Return [X, Y] of the center of cell containing provided text 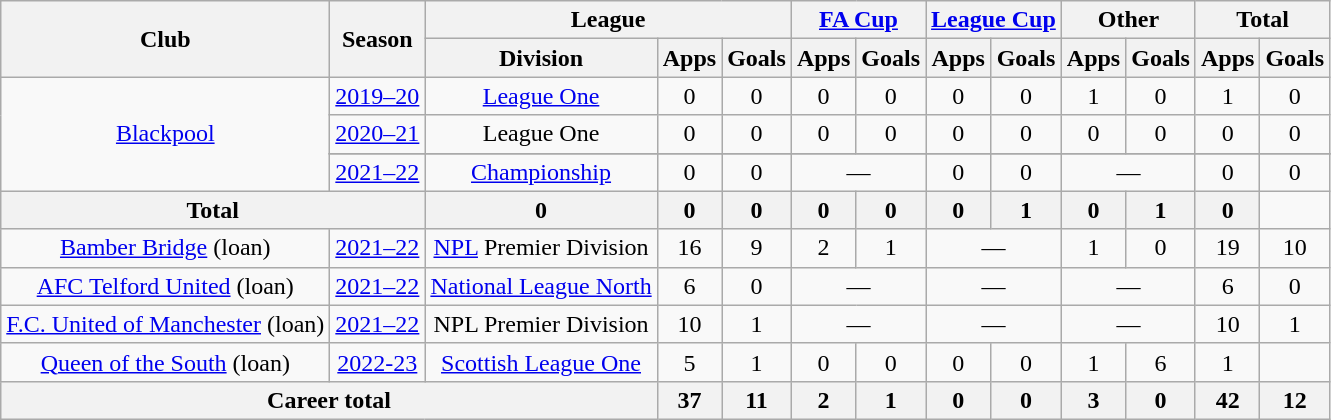
11 [757, 400]
Club [166, 39]
37 [689, 400]
Queen of the South (loan) [166, 362]
Scottish League One [541, 362]
League [608, 20]
42 [1227, 400]
League Cup [994, 20]
Division [541, 58]
Championship [541, 172]
Season [378, 39]
2022-23 [378, 362]
AFC Telford United (loan) [166, 286]
2019–20 [378, 96]
3 [1093, 400]
Other [1128, 20]
FA Cup [858, 20]
12 [1295, 400]
F.C. United of Manchester (loan) [166, 324]
19 [1227, 248]
5 [689, 362]
9 [757, 248]
Blackpool [166, 134]
Career total [329, 400]
2020–21 [378, 134]
National League North [541, 286]
16 [689, 248]
Bamber Bridge (loan) [166, 248]
